For the text-containing cell, return its midpoint in (X, Y) coordinate format. 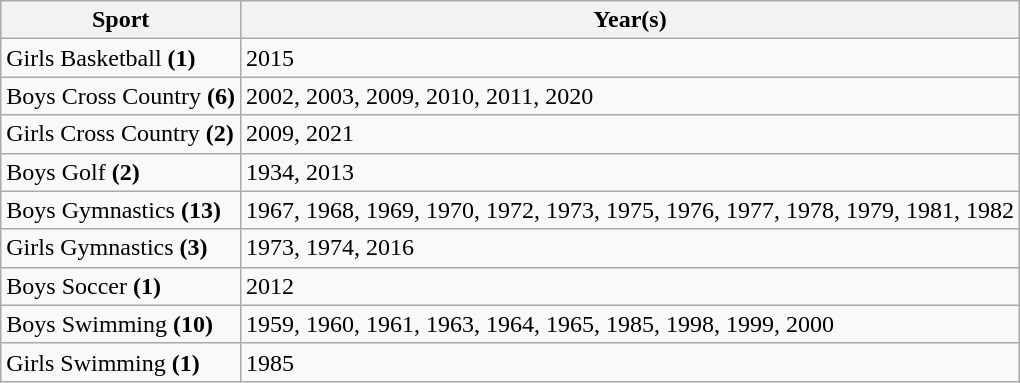
Girls Gymnastics (3) (121, 248)
1985 (630, 362)
Boys Swimming (10) (121, 324)
2015 (630, 58)
Girls Cross Country (2) (121, 134)
Boys Golf (2) (121, 172)
Boys Soccer (1) (121, 286)
2002, 2003, 2009, 2010, 2011, 2020 (630, 96)
2009, 2021 (630, 134)
Boys Cross Country (6) (121, 96)
1959, 1960, 1961, 1963, 1964, 1965, 1985, 1998, 1999, 2000 (630, 324)
Year(s) (630, 20)
Sport (121, 20)
2012 (630, 286)
Girls Basketball (1) (121, 58)
Boys Gymnastics (13) (121, 210)
1967, 1968, 1969, 1970, 1972, 1973, 1975, 1976, 1977, 1978, 1979, 1981, 1982 (630, 210)
Girls Swimming (1) (121, 362)
1973, 1974, 2016 (630, 248)
1934, 2013 (630, 172)
